Detect which cell encompasses the target text, then output its [X, Y] center coordinate. 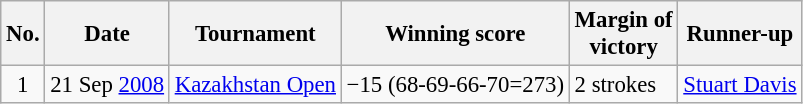
−15 (68-69-66-70=273) [455, 85]
Date [107, 34]
Tournament [255, 34]
No. [23, 34]
21 Sep 2008 [107, 85]
Winning score [455, 34]
1 [23, 85]
Kazakhstan Open [255, 85]
2 strokes [624, 85]
Runner-up [740, 34]
Stuart Davis [740, 85]
Margin ofvictory [624, 34]
